Locate the cell with the specified text and output its [X, Y] center coordinate. 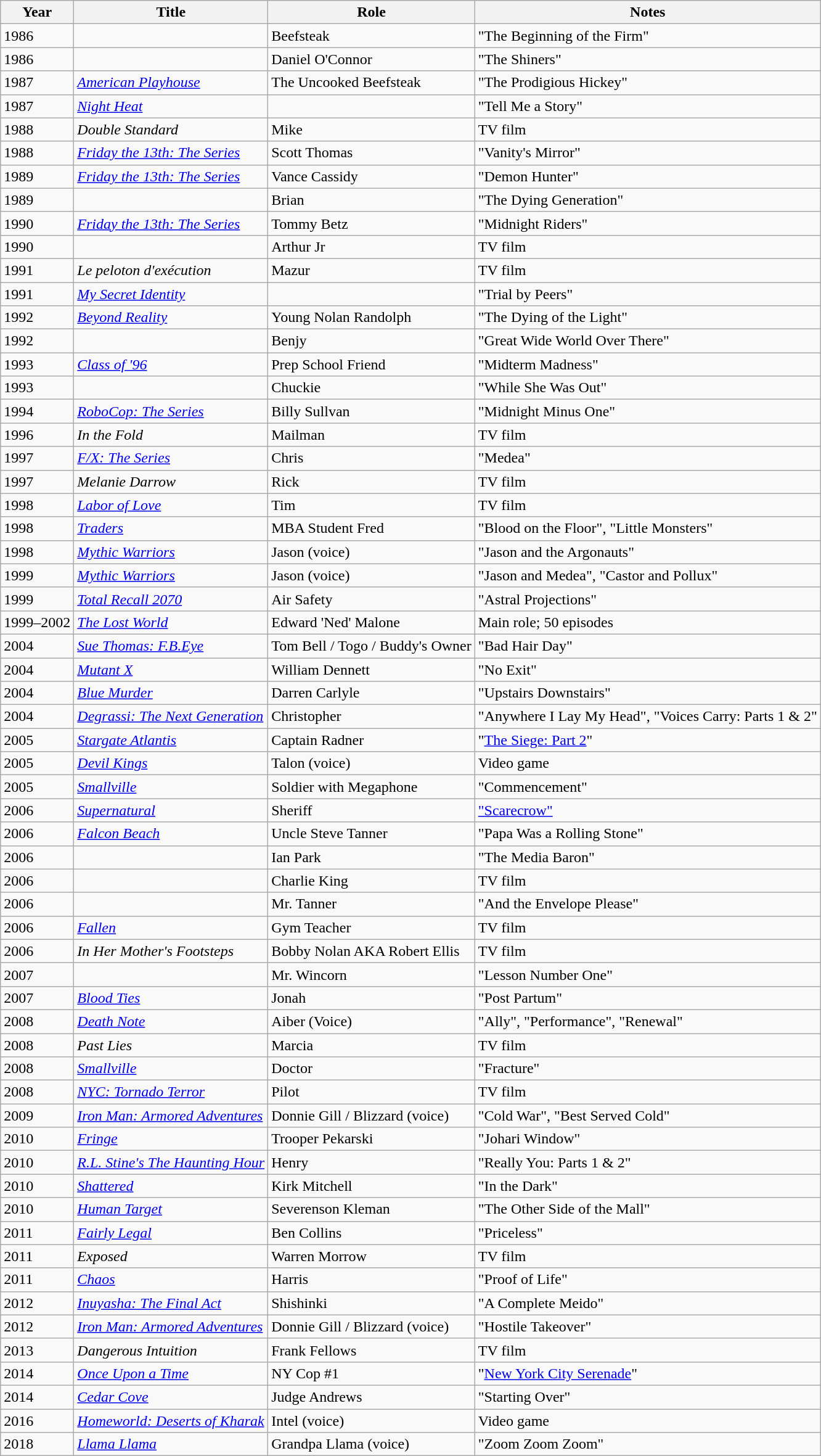
Gym Teacher [372, 927]
Degrassi: The Next Generation [171, 717]
"Johari Window" [647, 1139]
Darren Carlyle [372, 693]
Title [171, 12]
Shishinki [372, 1303]
Captain Radner [372, 740]
MBA Student Fred [372, 529]
Fringe [171, 1139]
Judge Andrews [372, 1397]
My Secret Identity [171, 294]
"The Dying of the Light" [647, 318]
"While She Was Out" [647, 388]
Homeworld: Deserts of Kharak [171, 1420]
NYC: Tornado Terror [171, 1092]
"Starting Over" [647, 1397]
Henry [372, 1162]
"New York City Serenade" [647, 1373]
"Commencement" [647, 787]
Christopher [372, 717]
American Playhouse [171, 83]
Marcia [372, 1045]
"Zoom Zoom Zoom" [647, 1444]
"Ally", "Performance", "Renewal" [647, 1021]
Cedar Cove [171, 1397]
In the Fold [171, 435]
Year [37, 12]
Doctor [372, 1069]
"Midnight Riders" [647, 223]
R.L. Stine's The Haunting Hour [171, 1162]
Human Target [171, 1209]
Intel (voice) [372, 1420]
1996 [37, 435]
"Papa Was a Rolling Stone" [647, 834]
"Scarecrow" [647, 810]
2018 [37, 1444]
F/X: The Series [171, 458]
The Uncooked Beefsteak [372, 83]
RoboCop: The Series [171, 411]
Chaos [171, 1280]
Charlie King [372, 881]
Night Heat [171, 106]
"Bad Hair Day" [647, 646]
2016 [37, 1420]
Bobby Nolan AKA Robert Ellis [372, 951]
Once Upon a Time [171, 1373]
"Tell Me a Story" [647, 106]
"Really You: Parts 1 & 2" [647, 1162]
Vance Cassidy [372, 176]
"Cold War", "Best Served Cold" [647, 1116]
Double Standard [171, 130]
"Post Partum" [647, 998]
Fallen [171, 927]
"A Complete Meido" [647, 1303]
"The Media Baron" [647, 857]
Beefsteak [372, 36]
Past Lies [171, 1045]
"Anywhere I Lay My Head", "Voices Carry: Parts 1 & 2" [647, 717]
Mr. Tanner [372, 904]
Billy Sullvan [372, 411]
Tommy Betz [372, 223]
1999–2002 [37, 622]
Mazur [372, 270]
Supernatural [171, 810]
"And the Envelope Please" [647, 904]
"The Beginning of the Firm" [647, 36]
Talon (voice) [372, 763]
The Lost World [171, 622]
Mike [372, 130]
Brian [372, 200]
Blue Murder [171, 693]
Warren Morrow [372, 1256]
Beyond Reality [171, 318]
"Lesson Number One" [647, 974]
"The Siege: Part 2" [647, 740]
NY Cop #1 [372, 1373]
Exposed [171, 1256]
Tim [372, 505]
Class of '96 [171, 364]
Labor of Love [171, 505]
Falcon Beach [171, 834]
"The Other Side of the Mall" [647, 1209]
"Medea" [647, 458]
Young Nolan Randolph [372, 318]
"Jason and the Argonauts" [647, 552]
"Astral Projections" [647, 599]
Daniel O'Connor [372, 59]
Pilot [372, 1092]
Rick [372, 482]
Grandpa Llama (voice) [372, 1444]
Main role; 50 episodes [647, 622]
Mailman [372, 435]
Harris [372, 1280]
Jonah [372, 998]
Death Note [171, 1021]
Ben Collins [372, 1233]
"In the Dark" [647, 1186]
Mr. Wincorn [372, 974]
"Priceless" [647, 1233]
"The Dying Generation" [647, 200]
Shattered [171, 1186]
Dangerous Intuition [171, 1350]
Mutant X [171, 669]
Chris [372, 458]
"Fracture" [647, 1069]
Total Recall 2070 [171, 599]
2013 [37, 1350]
Stargate Atlantis [171, 740]
Air Safety [372, 599]
Role [372, 12]
2009 [37, 1116]
Prep School Friend [372, 364]
Devil Kings [171, 763]
Le peloton d'exécution [171, 270]
Edward 'Ned' Malone [372, 622]
Frank Fellows [372, 1350]
"Trial by Peers" [647, 294]
Traders [171, 529]
Trooper Pekarski [372, 1139]
Soldier with Megaphone [372, 787]
Scott Thomas [372, 153]
"Vanity's Mirror" [647, 153]
"The Prodigious Hickey" [647, 83]
Severenson Kleman [372, 1209]
Kirk Mitchell [372, 1186]
William Dennett [372, 669]
"The Shiners" [647, 59]
Ian Park [372, 857]
In Her Mother's Footsteps [171, 951]
"Blood on the Floor", "Little Monsters" [647, 529]
"Midnight Minus One" [647, 411]
Aiber (Voice) [372, 1021]
"Upstairs Downstairs" [647, 693]
Inuyasha: The Final Act [171, 1303]
Benjy [372, 341]
Tom Bell / Togo / Buddy's Owner [372, 646]
"Proof of Life" [647, 1280]
Notes [647, 12]
"No Exit" [647, 669]
Fairly Legal [171, 1233]
"Demon Hunter" [647, 176]
Sue Thomas: F.B.Eye [171, 646]
"Hostile Takeover" [647, 1326]
Uncle Steve Tanner [372, 834]
Sheriff [372, 810]
"Great Wide World Over There" [647, 341]
Arthur Jr [372, 247]
"Jason and Medea", "Castor and Pollux" [647, 575]
"Midterm Madness" [647, 364]
Llama Llama [171, 1444]
Chuckie [372, 388]
1994 [37, 411]
Melanie Darrow [171, 482]
Blood Ties [171, 998]
